Locate the cell with the specified text and output its [x, y] center coordinate. 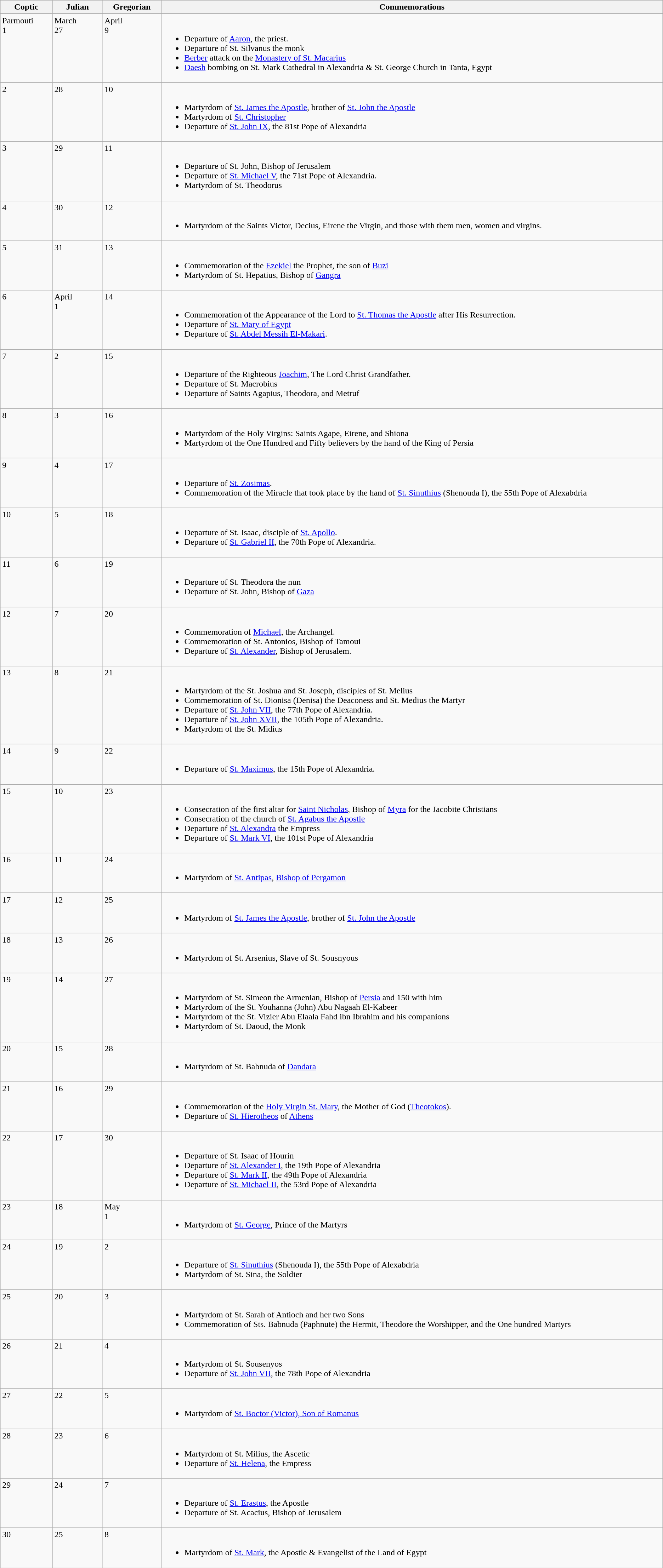
Departure of St. John, Bishop of JerusalemDeparture of St. Michael V, the 71st Pope of Alexandria.Martyrdom of St. Theodorus [412, 171]
March27 [78, 48]
Gregorian [132, 7]
Commemoration of the Holy Virgin St. Mary, the Mother of God (Theotokos).Departure of St. Hierotheos of Athens [412, 1106]
Martyrdom of St. Boctor (Victor), Son of Romanus [412, 1409]
Departure of St. Sinuthius (Shenouda I), the 55th Pope of AlexabdriaMartyrdom of St. Sina, the Soldier [412, 1265]
Parmouti1 [26, 48]
Departure of the Righteous Joachim, The Lord Christ Grandfather.Departure of St. MacrobiusDeparture of Saints Agapius, Theodora, and Metruf [412, 379]
Departure of St. Maximus, the 15th Pope of Alexandria. [412, 765]
Julian [78, 7]
Departure of St. Theodora the nunDeparture of St. John, Bishop of Gaza [412, 582]
Martyrdom of the Holy Virgins: Saints Agape, Eirene, and ShionaMartyrdom of the One Hundred and Fifty believers by the hand of the King of Persia [412, 433]
Martyrdom of St. Babnuda of Dandara [412, 1062]
Martyrdom of St. James the Apostle, brother of St. John the Apostle [412, 913]
31 [78, 265]
Martyrdom of the Saints Victor, Decius, Eirene the Virgin, and those with them men, women and virgins. [412, 221]
Martyrdom of St. Arsenius, Slave of St. Sousnyous [412, 953]
Departure of St. Erastus, the ApostleDeparture of St. Acacius, Bishop of Jerusalem [412, 1503]
Departure of St. Zosimas.Commemoration of the Miracle that took place by the hand of St. Sinuthius (Shenouda I), the 55th Pope of Alexabdria [412, 483]
Martyrdom of St. George, Prince of the Martyrs [412, 1220]
April1 [78, 320]
Martyrdom of St. SousenyosDeparture of St. John VII, the 78th Pope of Alexandria [412, 1364]
Coptic [26, 7]
Martyrdom of St. Milius, the AsceticDeparture of St. Helena, the Empress [412, 1453]
April9 [132, 48]
Commemorations [412, 7]
Martyrdom of St. Antipas, Bishop of Pergamon [412, 873]
Commemoration of the Ezekiel the Prophet, the son of BuziMartyrdom of St. Hepatius, Bishop of Gangra [412, 265]
May1 [132, 1220]
Departure of St. Isaac, disciple of St. Apollo.Departure of St. Gabriel II, the 70th Pope of Alexandria. [412, 532]
Commemoration of Michael, the Archangel.Commemoration of St. Antonios, Bishop of TamouiDeparture of St. Alexander, Bishop of Jerusalem. [412, 636]
Martyrdom of St. Mark, the Apostle & Evangelist of the Land of Egypt [412, 1548]
Martyrdom of St. James the Apostle, brother of St. John the ApostleMartyrdom of St. ChristopherDeparture of St. John IX, the 81st Pope of Alexandria [412, 112]
